Find where the given text appears and provide that cell's center as (X, Y) coordinate. 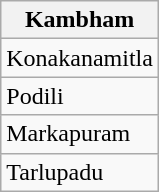
Markapuram (80, 134)
Podili (80, 96)
Tarlupadu (80, 172)
Kambham (80, 20)
Konakanamitla (80, 58)
